Determine the [x, y] coordinate at the center of the cell enclosing the given text.  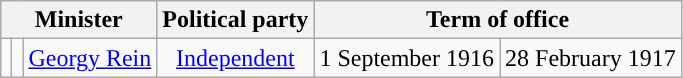
Independent [236, 58]
Georgy Rein [90, 58]
Minister [79, 20]
28 February 1917 [591, 58]
Term of office [498, 20]
Political party [236, 20]
1 September 1916 [407, 58]
